Output the (x, y) coordinate of the center of the cell containing the given text.  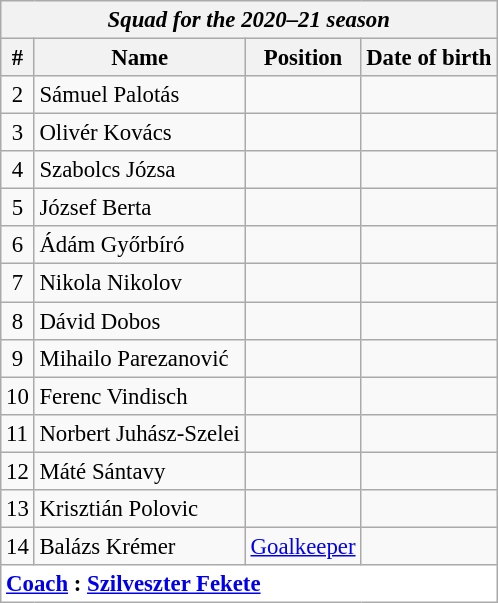
Balázs Krémer (140, 546)
6 (18, 245)
8 (18, 321)
Nikola Nikolov (140, 283)
Date of birth (429, 58)
Norbert Juhász-Szelei (140, 433)
Krisztián Polovic (140, 509)
Coach : Szilveszter Fekete (249, 584)
5 (18, 208)
12 (18, 471)
Szabolcs Józsa (140, 170)
Olivér Kovács (140, 133)
3 (18, 133)
Dávid Dobos (140, 321)
Mihailo Parezanović (140, 358)
2 (18, 95)
9 (18, 358)
Squad for the 2020–21 season (249, 20)
Name (140, 58)
13 (18, 509)
József Berta (140, 208)
Position (303, 58)
Ádám Győrbíró (140, 245)
Máté Sántavy (140, 471)
Sámuel Palotás (140, 95)
14 (18, 546)
Ferenc Vindisch (140, 396)
Goalkeeper (303, 546)
7 (18, 283)
11 (18, 433)
10 (18, 396)
4 (18, 170)
# (18, 58)
